From the cell containing the given text, extract its center point as [x, y] coordinate. 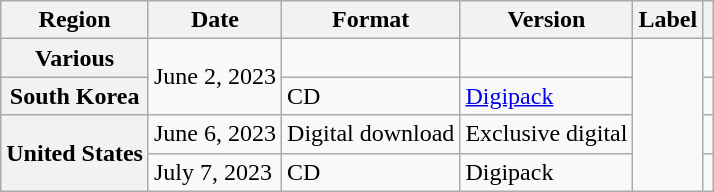
Digital download [371, 134]
Label [668, 20]
United States [75, 153]
Exclusive digital [546, 134]
Format [371, 20]
June 2, 2023 [214, 77]
Date [214, 20]
Various [75, 58]
Region [75, 20]
July 7, 2023 [214, 172]
June 6, 2023 [214, 134]
Version [546, 20]
South Korea [75, 96]
